Return [x, y] of the center of cell containing provided text 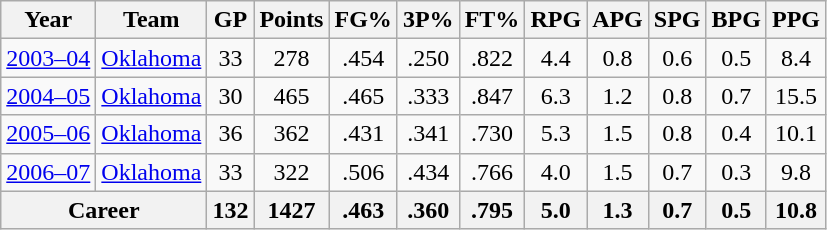
.360 [428, 210]
.434 [428, 172]
3P% [428, 20]
.333 [428, 96]
6.3 [556, 96]
.431 [363, 134]
.454 [363, 58]
PPG [796, 20]
30 [230, 96]
10.8 [796, 210]
.795 [492, 210]
5.0 [556, 210]
2004–05 [48, 96]
Year [48, 20]
Career [104, 210]
0.6 [677, 58]
RPG [556, 20]
36 [230, 134]
Team [152, 20]
15.5 [796, 96]
1.3 [618, 210]
4.4 [556, 58]
0.3 [736, 172]
5.3 [556, 134]
322 [292, 172]
FT% [492, 20]
4.0 [556, 172]
1.2 [618, 96]
.730 [492, 134]
.822 [492, 58]
.250 [428, 58]
2006–07 [48, 172]
.766 [492, 172]
SPG [677, 20]
FG% [363, 20]
8.4 [796, 58]
9.8 [796, 172]
GP [230, 20]
APG [618, 20]
.506 [363, 172]
2005–06 [48, 134]
BPG [736, 20]
465 [292, 96]
1427 [292, 210]
.341 [428, 134]
Points [292, 20]
278 [292, 58]
.463 [363, 210]
0.4 [736, 134]
.465 [363, 96]
.847 [492, 96]
10.1 [796, 134]
2003–04 [48, 58]
132 [230, 210]
362 [292, 134]
